For the text-containing cell, return its midpoint in [X, Y] coordinate format. 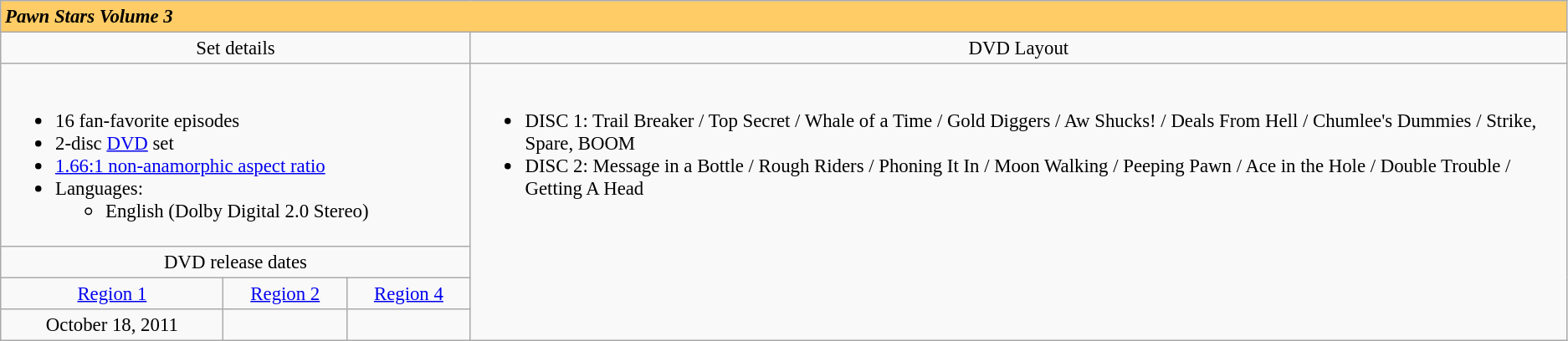
Region 2 [285, 293]
DVD release dates [236, 262]
DVD Layout [1018, 48]
16 fan-favorite episodes2-disc DVD set1.66:1 non-anamorphic aspect ratioLanguages:English (Dolby Digital 2.0 Stereo) [236, 155]
Pawn Stars Volume 3 [784, 17]
October 18, 2011 [112, 324]
Region 1 [112, 293]
Set details [236, 48]
Region 4 [409, 293]
